From the cell containing the given text, extract its center point as [X, Y] coordinate. 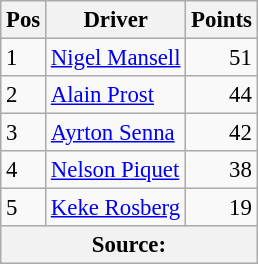
1 [24, 58]
Nigel Mansell [116, 58]
19 [222, 208]
Points [222, 20]
4 [24, 170]
Pos [24, 20]
5 [24, 208]
3 [24, 133]
51 [222, 58]
Ayrton Senna [116, 133]
42 [222, 133]
Source: [129, 245]
Nelson Piquet [116, 170]
Keke Rosberg [116, 208]
38 [222, 170]
Driver [116, 20]
Alain Prost [116, 95]
44 [222, 95]
2 [24, 95]
